Detect which cell encompasses the target text, then output its (x, y) center coordinate. 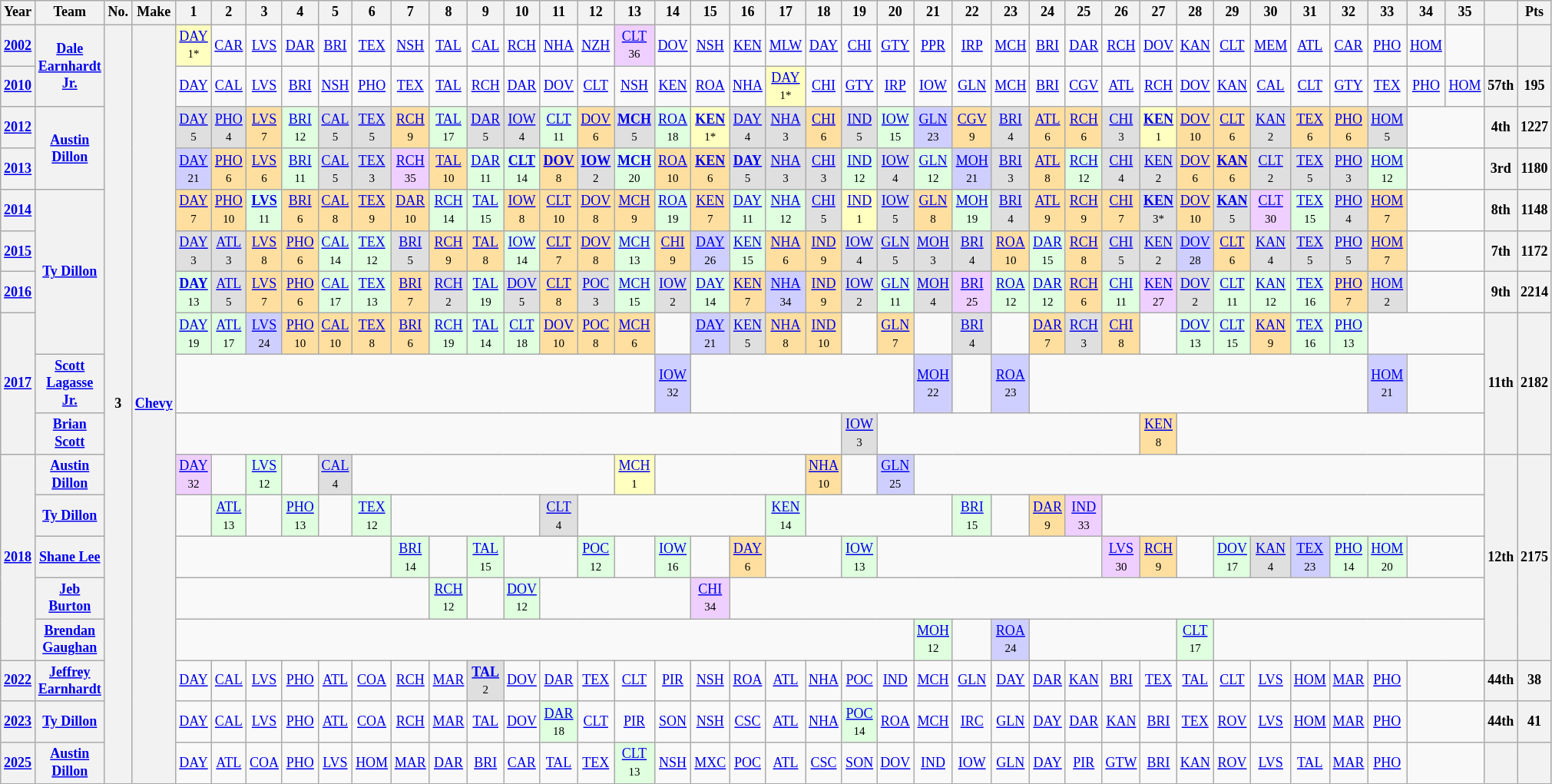
CHI8 (1121, 334)
CLT15 (1232, 334)
Year (18, 12)
MXC (710, 763)
HOM5 (1387, 127)
38 (1534, 681)
ATL9 (1047, 210)
26 (1121, 12)
TEX3 (372, 169)
IOW8 (522, 210)
KEN1* (710, 127)
CAL10 (335, 334)
4 (299, 12)
CAL14 (335, 251)
4th (1501, 127)
ROA18 (673, 127)
11th (1501, 384)
27 (1159, 12)
DAY13 (194, 293)
2 (229, 12)
CAL17 (335, 293)
1 (194, 12)
KAN12 (1271, 293)
2175 (1534, 557)
DAY7 (194, 210)
CLT4 (559, 516)
TEX9 (372, 210)
MCH6 (634, 334)
DAR18 (559, 722)
DAR10 (410, 210)
PHO5 (1348, 251)
IOW5 (895, 210)
KEN5 (748, 334)
5 (335, 12)
CAL4 (335, 475)
KEN1 (1159, 127)
BRI15 (972, 516)
IOW14 (522, 251)
18 (824, 12)
2014 (18, 210)
MOH21 (972, 169)
DOV28 (1195, 251)
DAR11 (485, 169)
RCH2 (448, 293)
TEX15 (1310, 210)
KEN14 (785, 516)
MCH13 (634, 251)
CHI4 (1121, 169)
10 (522, 12)
7th (1501, 251)
DAY11 (748, 210)
IND10 (824, 334)
57th (1501, 87)
CLT2 (1271, 169)
IOW16 (673, 557)
LVS8 (264, 251)
DAY14 (710, 293)
CHI9 (673, 251)
BRI14 (410, 557)
ROA24 (1011, 640)
TEX8 (372, 334)
14 (673, 12)
TAL8 (485, 251)
ATL6 (1047, 127)
28 (1195, 12)
32 (1348, 12)
RCH8 (1084, 251)
IOW3 (859, 433)
DOV2 (1195, 293)
ROA12 (1011, 293)
GLN11 (895, 293)
DAY4 (748, 127)
IND33 (1084, 516)
LVS6 (264, 169)
11 (559, 12)
2002 (18, 45)
Dale Earnhardt Jr. (69, 66)
Pts (1534, 12)
TAL17 (448, 127)
RCH14 (448, 210)
15 (710, 12)
29 (1232, 12)
Scott Lagasse Jr. (69, 383)
DAR9 (1047, 516)
8 (448, 12)
DAR15 (1047, 251)
RCH35 (410, 169)
DAY19 (194, 334)
2182 (1534, 384)
DOV17 (1232, 557)
LVS11 (264, 210)
CLT18 (522, 334)
33 (1387, 12)
Shane Lee (69, 557)
POC14 (859, 722)
DOV13 (1195, 334)
MCH9 (634, 210)
2018 (18, 557)
KEN27 (1159, 293)
2017 (18, 384)
CHI6 (824, 127)
KEN6 (710, 169)
7 (410, 12)
2016 (18, 293)
TEX13 (372, 293)
RCH3 (1084, 334)
GLN5 (895, 251)
MCH15 (634, 293)
LVS30 (1121, 557)
31 (1310, 12)
TEX6 (1310, 127)
CLT17 (1195, 640)
21 (934, 12)
CLT10 (559, 210)
13 (634, 12)
22 (972, 12)
CHI11 (1121, 293)
19 (859, 12)
DAY3 (194, 251)
Team (69, 12)
TAL14 (485, 334)
CLT7 (559, 251)
DOV5 (522, 293)
2013 (18, 169)
BRI7 (410, 293)
1180 (1534, 169)
GLN8 (934, 210)
HOM20 (1387, 557)
TAL10 (448, 169)
DAY32 (194, 475)
IND12 (859, 169)
12th (1501, 557)
ATL17 (229, 334)
BRI5 (410, 251)
GLN23 (934, 127)
TAL19 (485, 293)
Jeb Burton (69, 598)
KEN3* (1159, 210)
1172 (1534, 251)
16 (748, 12)
BRI25 (972, 293)
Brendan Gaughan (69, 640)
ATL13 (229, 516)
MCH20 (634, 169)
IOW32 (673, 383)
POC12 (596, 557)
IOW15 (895, 127)
2010 (18, 87)
KEN8 (1159, 433)
DAR12 (1047, 293)
30 (1271, 12)
POC3 (596, 293)
CHI7 (1121, 210)
CAL8 (335, 210)
Chevy (154, 404)
2025 (18, 763)
MEM (1271, 45)
PHO14 (1348, 557)
ATL8 (1047, 169)
KAN2 (1271, 127)
ROA23 (1011, 383)
MLW (785, 45)
9 (485, 12)
MOH3 (934, 251)
17 (785, 12)
Brian Scott (69, 433)
MCH1 (634, 475)
IOW13 (859, 557)
GTW (1121, 763)
NZH (596, 45)
9th (1501, 293)
DAY6 (748, 557)
KEN15 (748, 251)
MOH12 (934, 640)
KAN6 (1232, 169)
6 (372, 12)
25 (1084, 12)
DOV12 (522, 598)
BRI11 (299, 169)
20 (895, 12)
34 (1427, 12)
IND1 (859, 210)
GLN7 (895, 334)
HOM21 (1387, 383)
GLN25 (895, 475)
KAN9 (1271, 334)
DAR5 (485, 127)
CLT8 (559, 293)
MCH5 (634, 127)
NHA10 (824, 475)
HOM2 (1387, 293)
CLT14 (522, 169)
MOH19 (972, 210)
Make (154, 12)
3rd (1501, 169)
TAL2 (485, 681)
CLT36 (634, 45)
8th (1501, 210)
23 (1011, 12)
2012 (18, 127)
ROA19 (673, 210)
RCH19 (448, 334)
ATL3 (229, 251)
PHO3 (1348, 169)
No. (118, 12)
DAR7 (1047, 334)
POC8 (596, 334)
NHA34 (785, 293)
CLT13 (634, 763)
12 (596, 12)
PPR (934, 45)
PHO7 (1348, 293)
LVS24 (264, 334)
KAN5 (1232, 210)
35 (1465, 12)
GLN12 (934, 169)
2023 (18, 722)
IRC (972, 722)
BRI12 (299, 127)
IND5 (859, 127)
195 (1534, 87)
CGV (1084, 87)
1148 (1534, 210)
NHA8 (785, 334)
1227 (1534, 127)
LVS12 (264, 475)
CGV9 (972, 127)
DAY26 (710, 251)
NHA6 (785, 251)
MOH4 (934, 293)
ATL5 (229, 293)
2015 (18, 251)
BRI3 (1011, 169)
Jeffrey Earnhardt (69, 681)
CLT30 (1271, 210)
MOH22 (934, 383)
2214 (1534, 293)
41 (1534, 722)
NHA12 (785, 210)
24 (1047, 12)
CHI34 (710, 598)
HOM12 (1387, 169)
2022 (18, 681)
TEX23 (1310, 557)
